Return the [x, y] coordinate for the center point of the cell that contains the specified text.  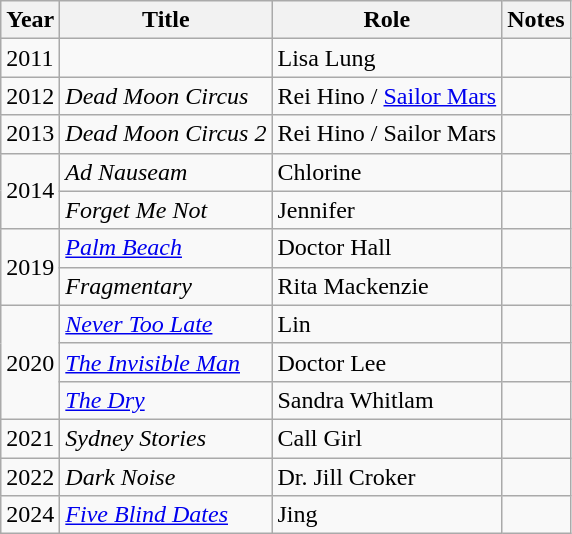
Year [30, 20]
The Dry [166, 400]
Notes [536, 20]
Five Blind Dates [166, 515]
Dead Moon Circus 2 [166, 134]
Lisa Lung [387, 58]
Doctor Lee [387, 362]
2012 [30, 96]
2019 [30, 267]
Ad Nauseam [166, 172]
Fragmentary [166, 286]
2013 [30, 134]
Sydney Stories [166, 438]
Never Too Late [166, 324]
Sandra Whitlam [387, 400]
Dead Moon Circus [166, 96]
Jing [387, 515]
2011 [30, 58]
2014 [30, 191]
Doctor Hall [387, 248]
2024 [30, 515]
Call Girl [387, 438]
The Invisible Man [166, 362]
Rita Mackenzie [387, 286]
Title [166, 20]
Dark Noise [166, 477]
Jennifer [387, 210]
2022 [30, 477]
Lin [387, 324]
2021 [30, 438]
Palm Beach [166, 248]
Chlorine [387, 172]
Dr. Jill Croker [387, 477]
2020 [30, 362]
Forget Me Not [166, 210]
Role [387, 20]
